Find where the given text appears and provide that cell's center as (x, y) coordinate. 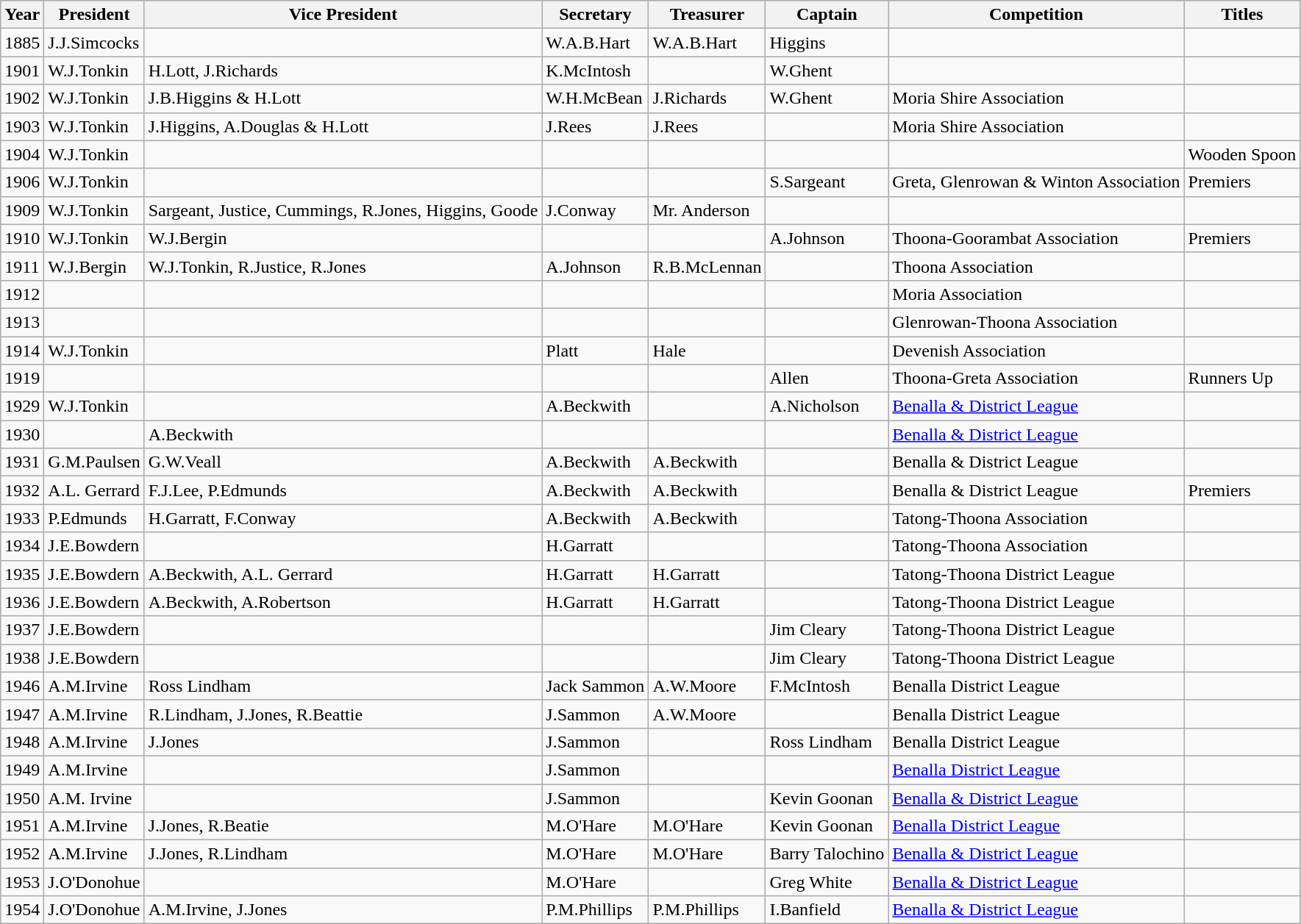
1902 (22, 99)
Jack Sammon (596, 686)
Mr. Anderson (707, 210)
1947 (22, 714)
Allen (827, 379)
F.McIntosh (827, 686)
Greg White (827, 882)
Moria Association (1036, 294)
A.M. Irvine (94, 798)
1946 (22, 686)
1953 (22, 882)
Hale (707, 351)
A.M.Irvine, J.Jones (343, 910)
K.McIntosh (596, 71)
Treasurer (707, 15)
J.Richards (707, 99)
H.Lott, J.Richards (343, 71)
1919 (22, 379)
1904 (22, 154)
1912 (22, 294)
1950 (22, 798)
1949 (22, 770)
Platt (596, 351)
Secretary (596, 15)
Glenrowan-Thoona Association (1036, 322)
J.Jones, R.Lindham (343, 854)
1937 (22, 630)
1910 (22, 238)
Captain (827, 15)
Year (22, 15)
1934 (22, 546)
Vice President (343, 15)
Runners Up (1242, 379)
R.Lindham, J.Jones, R.Beattie (343, 714)
A.Beckwith, A.L. Gerrard (343, 574)
I.Banfield (827, 910)
Titles (1242, 15)
1930 (22, 434)
J.Jones, R.Beatie (343, 826)
1909 (22, 210)
Barry Talochino (827, 854)
1903 (22, 126)
1901 (22, 71)
1951 (22, 826)
1914 (22, 351)
1938 (22, 658)
Higgins (827, 43)
Competition (1036, 15)
J.B.Higgins & H.Lott (343, 99)
H.Garratt, F.Conway (343, 518)
W.H.McBean (596, 99)
A.Nicholson (827, 407)
1913 (22, 322)
1911 (22, 266)
1952 (22, 854)
G.W.Veall (343, 462)
G.M.Paulsen (94, 462)
P.Edmunds (94, 518)
Devenish Association (1036, 351)
A.L. Gerrard (94, 490)
1885 (22, 43)
1948 (22, 742)
J.J.Simcocks (94, 43)
1929 (22, 407)
A.Beckwith, A.Robertson (343, 602)
Thoona-Greta Association (1036, 379)
Thoona Association (1036, 266)
President (94, 15)
S.Sargeant (827, 182)
Thoona-Goorambat Association (1036, 238)
1936 (22, 602)
J.Jones (343, 742)
1935 (22, 574)
Greta, Glenrowan & Winton Association (1036, 182)
J.Conway (596, 210)
Sargeant, Justice, Cummings, R.Jones, Higgins, Goode (343, 210)
W.J.Tonkin, R.Justice, R.Jones (343, 266)
J.Higgins, A.Douglas & H.Lott (343, 126)
F.J.Lee, P.Edmunds (343, 490)
Wooden Spoon (1242, 154)
R.B.McLennan (707, 266)
1933 (22, 518)
1932 (22, 490)
1954 (22, 910)
1906 (22, 182)
1931 (22, 462)
